Capture the cell that displays the provided text and extract its (x, y) central coordinate. 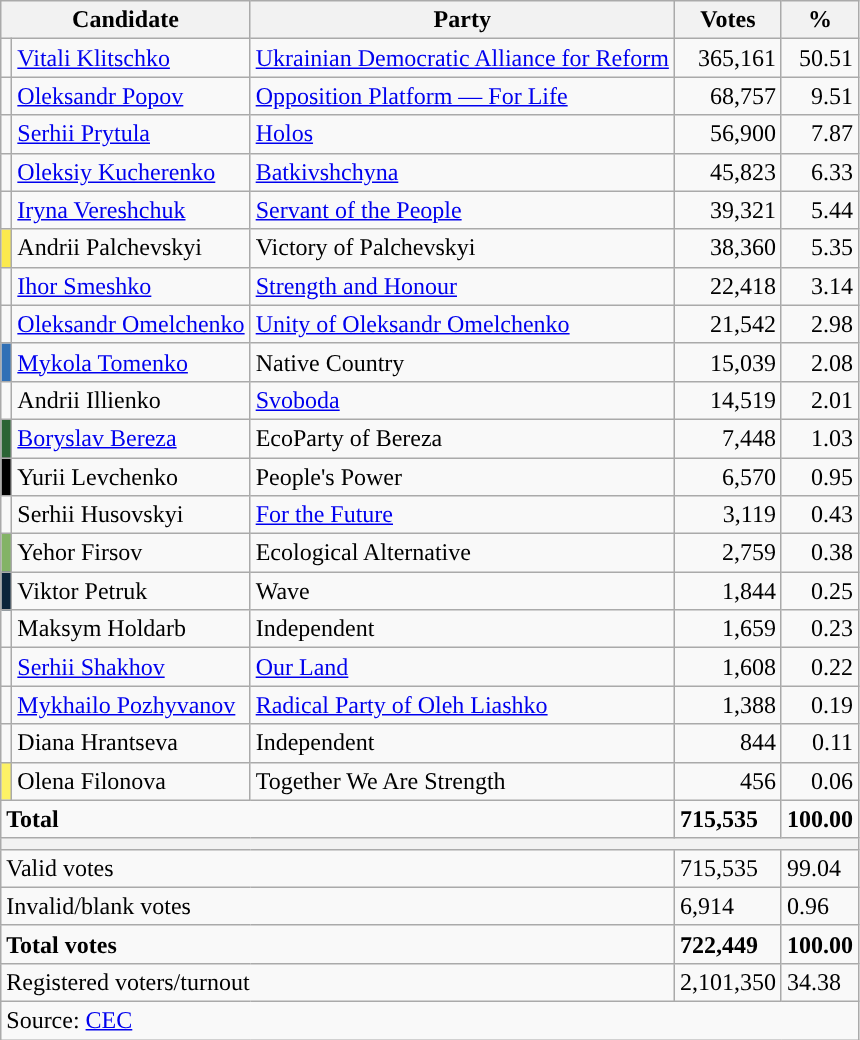
50.51 (820, 58)
0.25 (820, 591)
2,759 (728, 553)
6,914 (728, 906)
34.38 (820, 982)
Valid votes (338, 868)
Ihor Smeshko (131, 286)
Yehor Firsov (131, 553)
People's Power (462, 477)
Candidate (126, 20)
Invalid/blank votes (338, 906)
Ecological Alternative (462, 553)
45,823 (728, 172)
1,388 (728, 705)
Serhii Husovskyi (131, 515)
0.06 (820, 781)
6.33 (820, 172)
Victory of Palchevskyi (462, 248)
Strength and Honour (462, 286)
7,448 (728, 438)
Vitali Klitschko (131, 58)
0.19 (820, 705)
0.11 (820, 743)
Radical Party of Oleh Liashko (462, 705)
1,608 (728, 667)
456 (728, 781)
Andrii Palchevskyi (131, 248)
6,570 (728, 477)
2.01 (820, 400)
1,844 (728, 591)
56,900 (728, 134)
Party (462, 20)
EcoParty of Bereza (462, 438)
Together We Are Strength (462, 781)
Yurii Levchenko (131, 477)
Mykhailo Pozhyvanov (131, 705)
0.95 (820, 477)
0.96 (820, 906)
0.23 (820, 629)
Serhii Shakhov (131, 667)
Oleksandr Omelchenko (131, 324)
38,360 (728, 248)
Oleksandr Popov (131, 96)
39,321 (728, 210)
Unity of Oleksandr Omelchenko (462, 324)
Total votes (338, 944)
Our Land (462, 667)
Iryna Vereshchuk (131, 210)
Wave (462, 591)
Viktor Petruk (131, 591)
722,449 (728, 944)
Votes (728, 20)
15,039 (728, 362)
Boryslav Bereza (131, 438)
Mykola Tomenko (131, 362)
Registered voters/turnout (338, 982)
Serhii Prytula (131, 134)
99.04 (820, 868)
Opposition Platform — For Life (462, 96)
Svoboda (462, 400)
Batkivshchyna (462, 172)
21,542 (728, 324)
Andrii Illienko (131, 400)
7.87 (820, 134)
68,757 (728, 96)
For the Future (462, 515)
22,418 (728, 286)
2,101,350 (728, 982)
Diana Hrantseva (131, 743)
3.14 (820, 286)
Native Country (462, 362)
9.51 (820, 96)
Source: CEC (430, 1020)
Ukrainian Democratic Alliance for Reform (462, 58)
14,519 (728, 400)
Servant of the People (462, 210)
5.44 (820, 210)
Oleksiy Kucherenko (131, 172)
1,659 (728, 629)
844 (728, 743)
0.38 (820, 553)
Total (338, 819)
1.03 (820, 438)
0.22 (820, 667)
Holos (462, 134)
% (820, 20)
Olena Filonova (131, 781)
Maksym Holdarb (131, 629)
5.35 (820, 248)
0.43 (820, 515)
2.08 (820, 362)
3,119 (728, 515)
365,161 (728, 58)
2.98 (820, 324)
